Locate the cell with the specified text and output its [x, y] center coordinate. 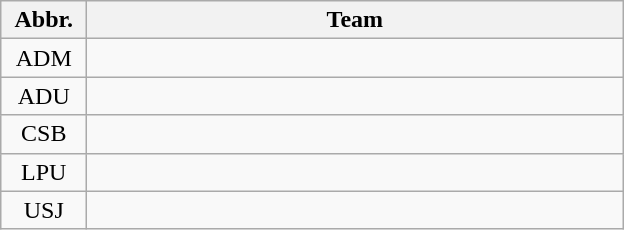
Team [355, 20]
ADM [44, 58]
USJ [44, 210]
CSB [44, 134]
Abbr. [44, 20]
LPU [44, 172]
ADU [44, 96]
